Return the (x, y) coordinate for the center point of the cell that contains the specified text.  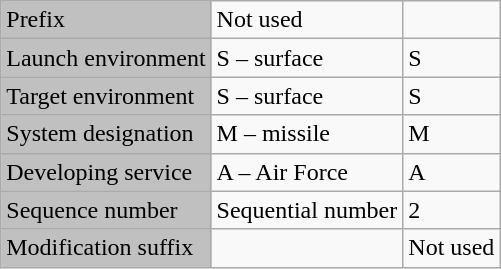
Modification suffix (106, 248)
Target environment (106, 96)
Sequential number (307, 210)
Sequence number (106, 210)
Prefix (106, 20)
M (452, 134)
2 (452, 210)
Launch environment (106, 58)
Developing service (106, 172)
A – Air Force (307, 172)
A (452, 172)
System designation (106, 134)
M – missile (307, 134)
